Locate the cell with the specified text and output its (x, y) center coordinate. 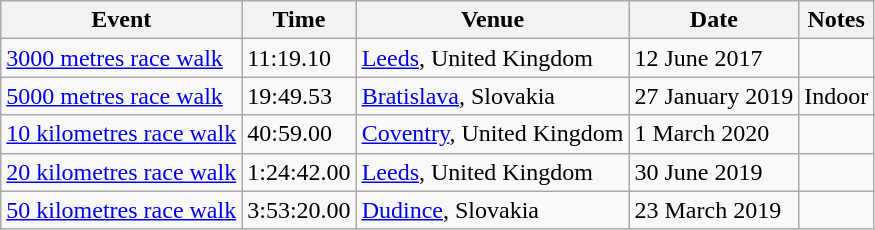
1:24:42.00 (299, 172)
1 March 2020 (714, 134)
Bratislava, Slovakia (492, 96)
Venue (492, 20)
27 January 2019 (714, 96)
Indoor (836, 96)
19:49.53 (299, 96)
11:19.10 (299, 58)
Time (299, 20)
30 June 2019 (714, 172)
Dudince, Slovakia (492, 210)
20 kilometres race walk (122, 172)
Coventry, United Kingdom (492, 134)
5000 metres race walk (122, 96)
3000 metres race walk (122, 58)
Event (122, 20)
3:53:20.00 (299, 210)
10 kilometres race walk (122, 134)
50 kilometres race walk (122, 210)
40:59.00 (299, 134)
Notes (836, 20)
23 March 2019 (714, 210)
Date (714, 20)
12 June 2017 (714, 58)
